For the text-containing cell, return its midpoint in [X, Y] coordinate format. 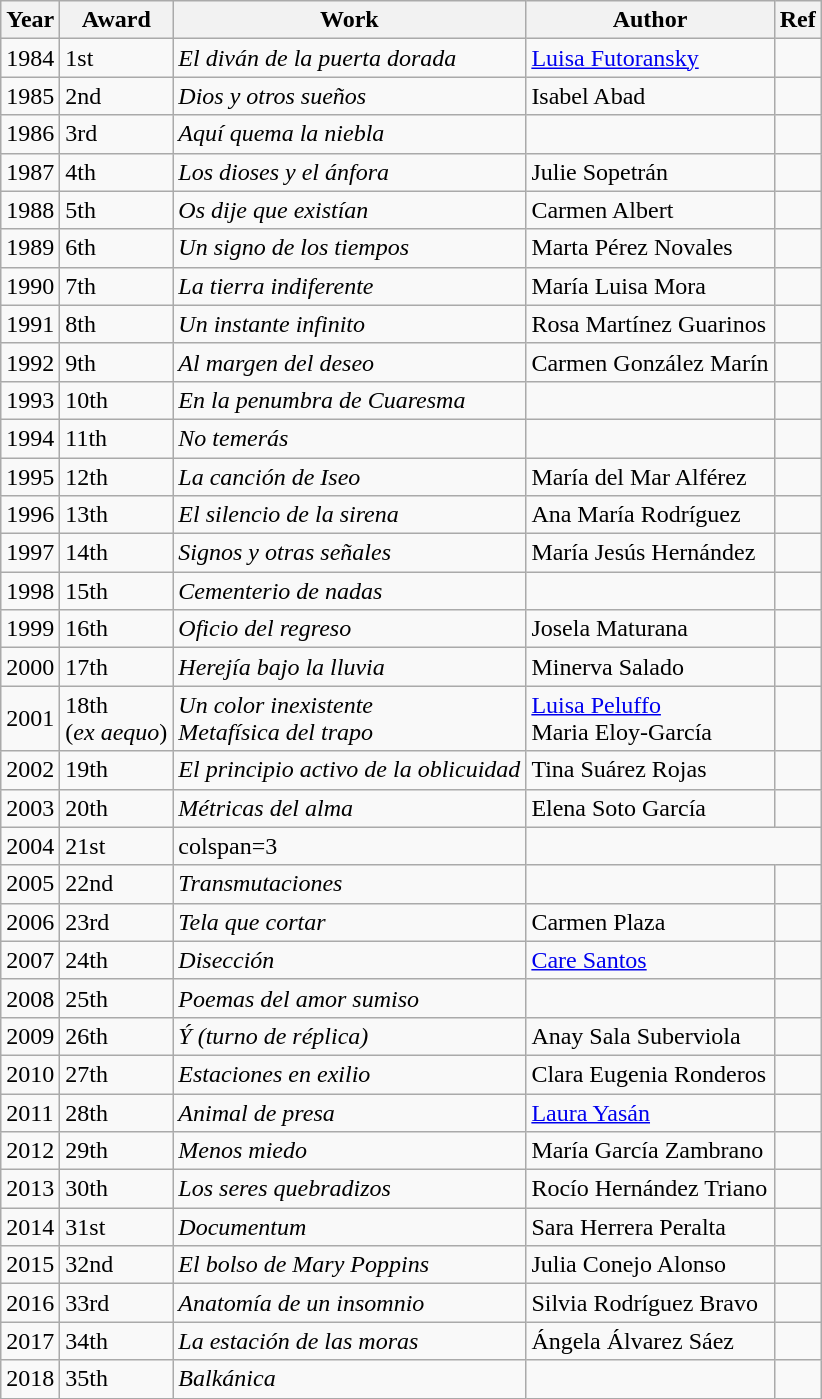
22nd [116, 884]
2012 [30, 1151]
20th [116, 808]
26th [116, 1036]
La tierra indiferente [350, 286]
1990 [30, 286]
15th [116, 591]
19th [116, 770]
Dios y otros sueños [350, 96]
2007 [30, 960]
Silvia Rodríguez Bravo [650, 1303]
Year [30, 20]
Balkánica [350, 1379]
María Jesús Hernández [650, 553]
2018 [30, 1379]
Laura Yasán [650, 1113]
2014 [30, 1227]
Marta Pérez Novales [650, 248]
2017 [30, 1341]
1995 [30, 477]
2015 [30, 1265]
2003 [30, 808]
Josela Maturana [650, 629]
33rd [116, 1303]
13th [116, 515]
23rd [116, 922]
Los dioses y el ánfora [350, 172]
1991 [30, 324]
2004 [30, 846]
Documentum [350, 1227]
Clara Eugenia Ronderos [650, 1074]
30th [116, 1189]
Julie Sopetrán [650, 172]
La estación de las moras [350, 1341]
7th [116, 286]
Ý (turno de réplica) [350, 1036]
31st [116, 1227]
4th [116, 172]
2009 [30, 1036]
No temerás [350, 438]
2010 [30, 1074]
2011 [30, 1113]
1989 [30, 248]
Animal de presa [350, 1113]
17th [116, 667]
El diván de la puerta dorada [350, 58]
3rd [116, 134]
1984 [30, 58]
Métricas del alma [350, 808]
El bolso de Mary Poppins [350, 1265]
Disección [350, 960]
Cementerio de nadas [350, 591]
Tela que cortar [350, 922]
Ana María Rodríguez [650, 515]
Minerva Salado [650, 667]
Author [650, 20]
Poemas del amor sumiso [350, 998]
25th [116, 998]
2008 [30, 998]
Un color inexistente Metafísica del trapo [350, 718]
1998 [30, 591]
1993 [30, 400]
El principio activo de la oblicuidad [350, 770]
Os dije que existían [350, 210]
12th [116, 477]
Luisa Futoransky [650, 58]
10th [116, 400]
1994 [30, 438]
1999 [30, 629]
Ref [798, 20]
2000 [30, 667]
Herejía bajo la lluvia [350, 667]
Aquí quema la niebla [350, 134]
Estaciones en exilio [350, 1074]
2001 [30, 718]
Oficio del regreso [350, 629]
24th [116, 960]
Rocío Hernández Triano [650, 1189]
29th [116, 1151]
27th [116, 1074]
35th [116, 1379]
María Luisa Mora [650, 286]
18th(ex aequo) [116, 718]
6th [116, 248]
2005 [30, 884]
1985 [30, 96]
9th [116, 362]
Un instante infinito [350, 324]
Al margen del deseo [350, 362]
Tina Suárez Rojas [650, 770]
28th [116, 1113]
Luisa Peluffo Maria Eloy-García [650, 718]
Anay Sala Suberviola [650, 1036]
Elena Soto García [650, 808]
5th [116, 210]
2016 [30, 1303]
Ángela Álvarez Sáez [650, 1341]
1st [116, 58]
Award [116, 20]
8th [116, 324]
1987 [30, 172]
Sara Herrera Peralta [650, 1227]
Anatomía de un insomnio [350, 1303]
Work [350, 20]
Menos miedo [350, 1151]
Carmen González Marín [650, 362]
2002 [30, 770]
32nd [116, 1265]
Transmutaciones [350, 884]
14th [116, 553]
La canción de Iseo [350, 477]
1997 [30, 553]
Care Santos [650, 960]
Carmen Plaza [650, 922]
Rosa Martínez Guarinos [650, 324]
María García Zambrano [650, 1151]
Un signo de los tiempos [350, 248]
34th [116, 1341]
21st [116, 846]
2006 [30, 922]
16th [116, 629]
1988 [30, 210]
1992 [30, 362]
Signos y otras señales [350, 553]
Isabel Abad [650, 96]
11th [116, 438]
Julia Conejo Alonso [650, 1265]
En la penumbra de Cuaresma [350, 400]
2013 [30, 1189]
1986 [30, 134]
Carmen Albert [650, 210]
1996 [30, 515]
colspan=3 [350, 846]
2nd [116, 96]
Los seres quebradizos [350, 1189]
El silencio de la sirena [350, 515]
María del Mar Alférez [650, 477]
